Provide the [x, y] coordinate of the cell's center where the given text is located.  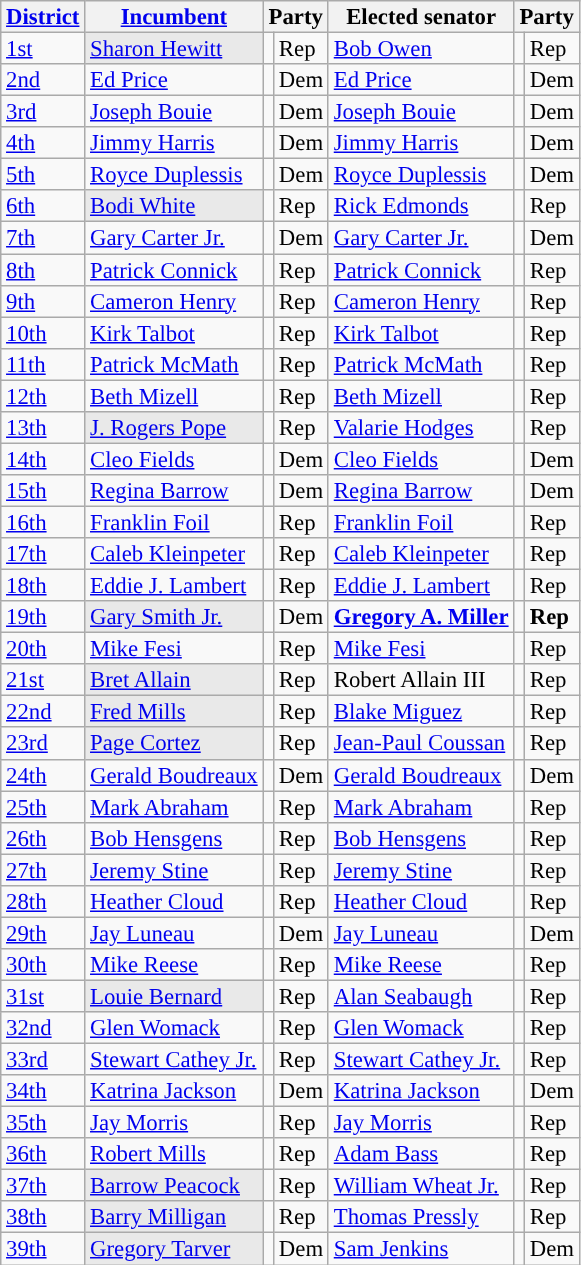
Incumbent [174, 17]
7th [43, 238]
22nd [43, 712]
Bodi White [174, 206]
5th [43, 175]
Bret Allain [174, 680]
Barry Milligan [174, 1218]
19th [43, 617]
William Wheat Jr. [420, 1186]
2nd [43, 80]
35th [43, 1123]
11th [43, 364]
20th [43, 649]
Elected senator [420, 17]
31st [43, 996]
Louie Bernard [174, 996]
34th [43, 1091]
Gary Smith Jr. [174, 617]
12th [43, 396]
29th [43, 933]
J. Rogers Pope [174, 428]
28th [43, 902]
24th [43, 775]
16th [43, 522]
3rd [43, 112]
30th [43, 965]
36th [43, 1154]
Blake Miguez [420, 712]
26th [43, 838]
15th [43, 491]
Rick Edmonds [420, 206]
4th [43, 143]
Robert Mills [174, 1154]
District [43, 17]
Fred Mills [174, 712]
6th [43, 206]
37th [43, 1186]
Thomas Pressly [420, 1218]
Page Cortez [174, 744]
Sam Jenkins [420, 1249]
32nd [43, 1028]
Valarie Hodges [420, 428]
Jean-Paul Coussan [420, 744]
Barrow Peacock [174, 1186]
39th [43, 1249]
Robert Allain III [420, 680]
23rd [43, 744]
Sharon Hewitt [174, 49]
17th [43, 554]
Gregory A. Miller [420, 617]
25th [43, 807]
Adam Bass [420, 1154]
18th [43, 586]
10th [43, 333]
9th [43, 301]
27th [43, 870]
21st [43, 680]
14th [43, 459]
38th [43, 1218]
8th [43, 270]
13th [43, 428]
Gregory Tarver [174, 1249]
Alan Seabaugh [420, 996]
Bob Owen [420, 49]
33rd [43, 1060]
1st [43, 49]
